Search for the cell housing the specified text and yield its [x, y] center coordinate. 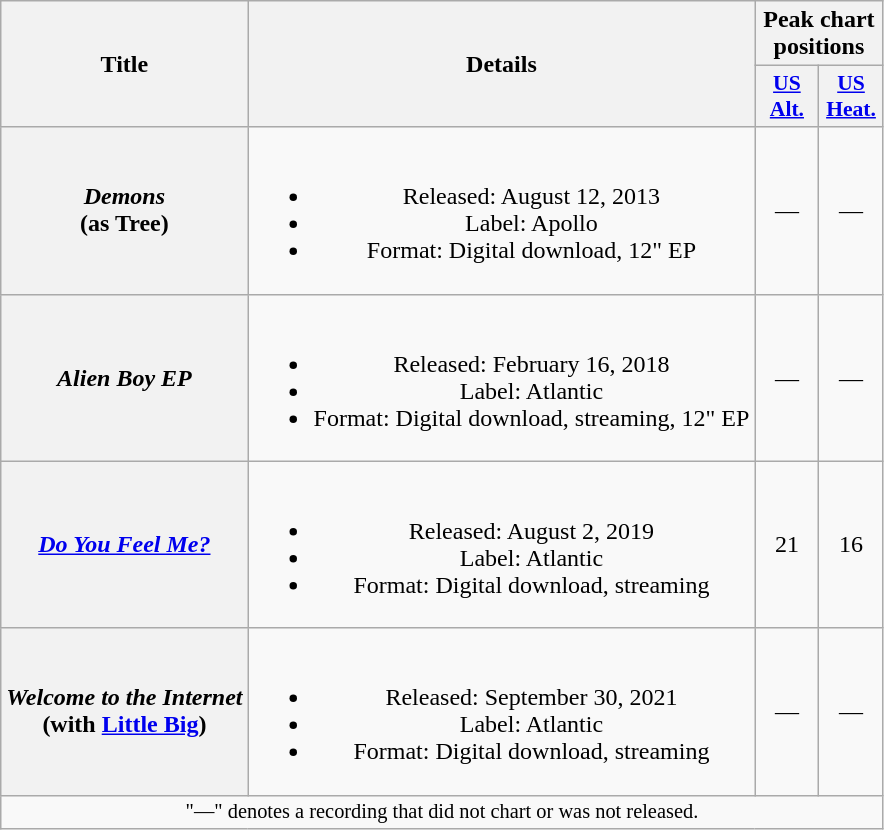
Details [502, 64]
USAlt. [787, 96]
Title [124, 64]
Released: August 2, 2019Label: AtlanticFormat: Digital download, streaming [502, 544]
Released: February 16, 2018Label: AtlanticFormat: Digital download, streaming, 12" EP [502, 378]
Released: September 30, 2021Label: AtlanticFormat: Digital download, streaming [502, 712]
"—" denotes a recording that did not chart or was not released. [442, 812]
Released: August 12, 2013Label: ApolloFormat: Digital download, 12" EP [502, 210]
16 [851, 544]
Welcome to the Internet (with Little Big) [124, 712]
Demons(as Tree) [124, 210]
Do You Feel Me? [124, 544]
21 [787, 544]
Peak chart positions [819, 34]
USHeat. [851, 96]
Alien Boy EP [124, 378]
